From the cell containing the given text, extract its center point as (X, Y) coordinate. 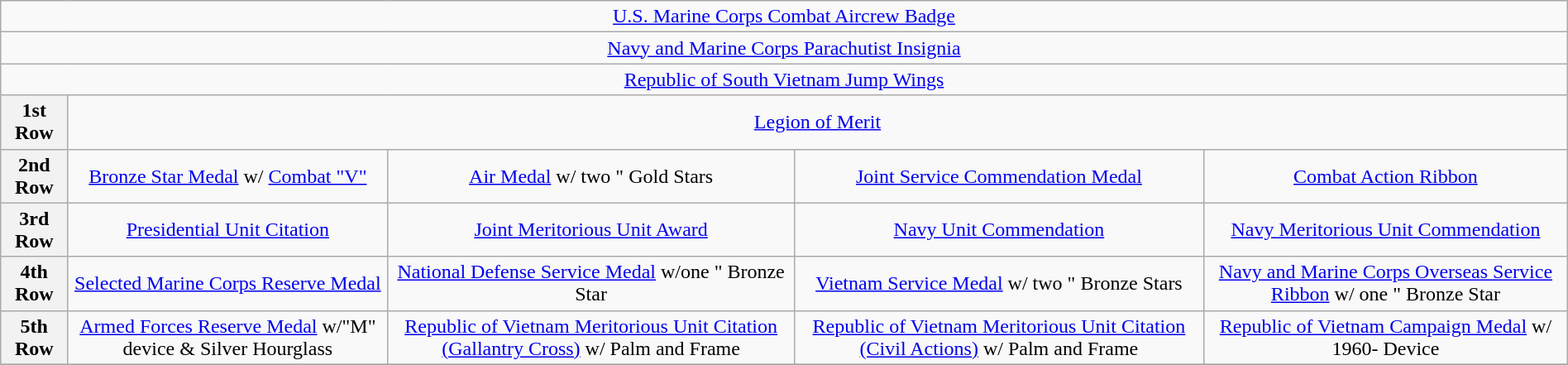
Vietnam Service Medal w/ two " Bronze Stars (999, 283)
Republic of Vietnam Meritorious Unit Citation (Gallantry Cross) w/ Palm and Frame (590, 338)
5th Row (35, 338)
Joint Service Commendation Medal (999, 175)
4th Row (35, 283)
2nd Row (35, 175)
Bronze Star Medal w/ Combat "V" (228, 175)
Selected Marine Corps Reserve Medal (228, 283)
Navy and Marine Corps Parachutist Insignia (784, 48)
U.S. Marine Corps Combat Aircrew Badge (784, 17)
3rd Row (35, 230)
Legion of Merit (818, 122)
Combat Action Ribbon (1386, 175)
Joint Meritorious Unit Award (590, 230)
Air Medal w/ two " Gold Stars (590, 175)
Navy Unit Commendation (999, 230)
National Defense Service Medal w/one " Bronze Star (590, 283)
Republic of Vietnam Meritorious Unit Citation (Civil Actions) w/ Palm and Frame (999, 338)
Navy Meritorious Unit Commendation (1386, 230)
Republic of Vietnam Campaign Medal w/ 1960- Device (1386, 338)
1st Row (35, 122)
Presidential Unit Citation (228, 230)
Navy and Marine Corps Overseas Service Ribbon w/ one " Bronze Star (1386, 283)
Armed Forces Reserve Medal w/"M" device & Silver Hourglass (228, 338)
Republic of South Vietnam Jump Wings (784, 79)
